Search for the cell housing the specified text and yield its (X, Y) center coordinate. 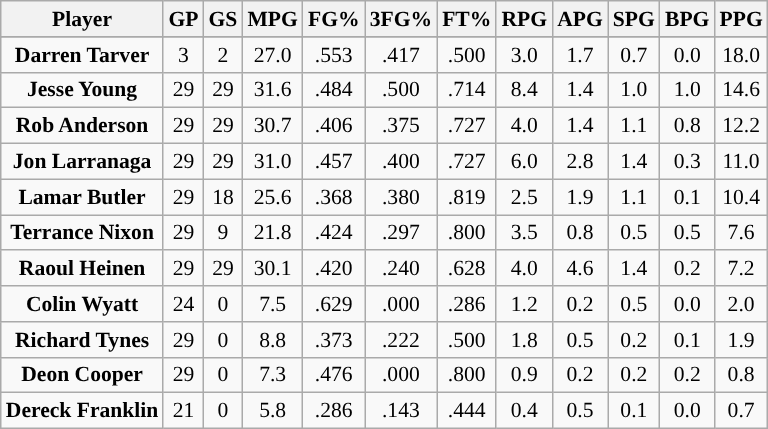
.143 (401, 411)
30.7 (272, 126)
Terrance Nixon (82, 233)
Darren Tarver (82, 55)
Raoul Heinen (82, 269)
Player (82, 19)
.629 (334, 304)
Richard Tynes (82, 340)
12.2 (740, 126)
.375 (401, 126)
2.8 (580, 162)
Dereck Franklin (82, 411)
SPG (634, 19)
3.5 (524, 233)
.240 (401, 269)
BPG (688, 19)
8.8 (272, 340)
RPG (524, 19)
30.1 (272, 269)
7.3 (272, 375)
.819 (466, 197)
.420 (334, 269)
.222 (401, 340)
2 (222, 55)
.628 (466, 269)
3.0 (524, 55)
.457 (334, 162)
.484 (334, 90)
7.2 (740, 269)
Rob Anderson (82, 126)
1.8 (524, 340)
.417 (401, 55)
Deon Cooper (82, 375)
25.6 (272, 197)
GP (183, 19)
21 (183, 411)
.373 (334, 340)
.406 (334, 126)
0.4 (524, 411)
.714 (466, 90)
3 (183, 55)
11.0 (740, 162)
8.4 (524, 90)
0.9 (524, 375)
Jesse Young (82, 90)
.476 (334, 375)
7.5 (272, 304)
4.6 (580, 269)
5.8 (272, 411)
0.3 (688, 162)
.380 (401, 197)
9 (222, 233)
.297 (401, 233)
2.5 (524, 197)
6.0 (524, 162)
10.4 (740, 197)
24 (183, 304)
Colin Wyatt (82, 304)
.368 (334, 197)
1.7 (580, 55)
APG (580, 19)
GS (222, 19)
31.0 (272, 162)
Lamar Butler (82, 197)
21.8 (272, 233)
.553 (334, 55)
27.0 (272, 55)
FG% (334, 19)
Jon Larranaga (82, 162)
1.2 (524, 304)
.444 (466, 411)
18.0 (740, 55)
14.6 (740, 90)
18 (222, 197)
.424 (334, 233)
.400 (401, 162)
3FG% (401, 19)
MPG (272, 19)
FT% (466, 19)
2.0 (740, 304)
31.6 (272, 90)
PPG (740, 19)
7.6 (740, 233)
